Determine the [x, y] coordinate at the center of the cell enclosing the given text.  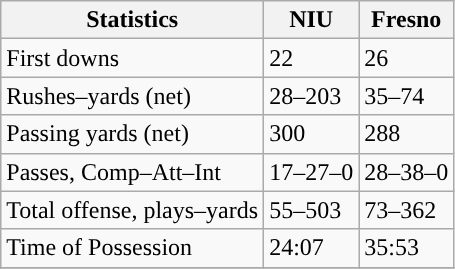
Statistics [132, 20]
35–74 [406, 96]
First downs [132, 58]
Time of Possession [132, 248]
73–362 [406, 210]
Fresno [406, 20]
300 [312, 134]
NIU [312, 20]
Passes, Comp–Att–Int [132, 172]
Rushes–yards (net) [132, 96]
24:07 [312, 248]
28–38–0 [406, 172]
22 [312, 58]
26 [406, 58]
35:53 [406, 248]
Passing yards (net) [132, 134]
28–203 [312, 96]
288 [406, 134]
17–27–0 [312, 172]
Total offense, plays–yards [132, 210]
55–503 [312, 210]
